Return the [X, Y] coordinate for the center point of the cell that contains the specified text.  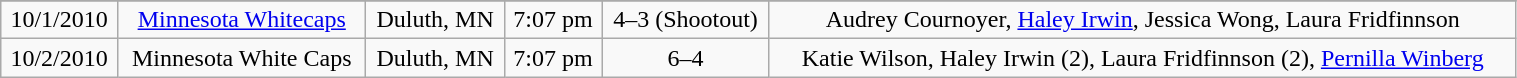
10/2/2010 [60, 58]
6–4 [686, 58]
10/1/2010 [60, 20]
Audrey Cournoyer, Haley Irwin, Jessica Wong, Laura Fridfinnson [1142, 20]
Minnesota White Caps [242, 58]
4–3 (Shootout) [686, 20]
Minnesota Whitecaps [242, 20]
Katie Wilson, Haley Irwin (2), Laura Fridfinnson (2), Pernilla Winberg [1142, 58]
